Locate the cell with the specified text and output its (x, y) center coordinate. 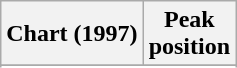
Peakposition (189, 34)
Chart (1997) (72, 34)
